Capture the cell that displays the provided text and extract its [X, Y] central coordinate. 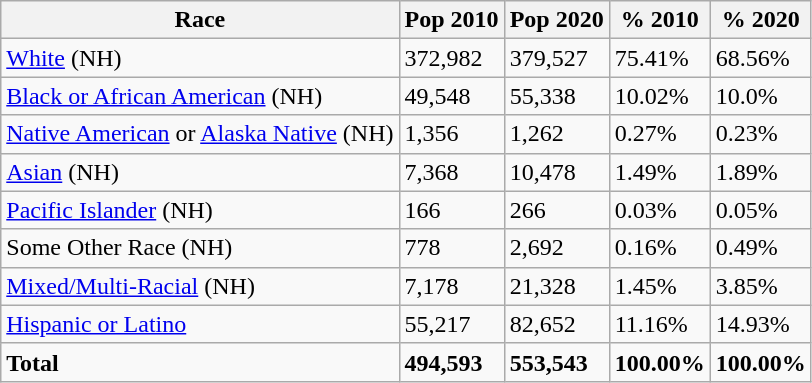
7,368 [452, 172]
494,593 [452, 362]
0.05% [760, 210]
Race [200, 20]
553,543 [556, 362]
372,982 [452, 58]
10.0% [760, 96]
1.45% [660, 286]
11.16% [660, 324]
Hispanic or Latino [200, 324]
Pop 2010 [452, 20]
75.41% [660, 58]
Black or African American (NH) [200, 96]
49,548 [452, 96]
Some Other Race (NH) [200, 248]
14.93% [760, 324]
Mixed/Multi-Racial (NH) [200, 286]
82,652 [556, 324]
2,692 [556, 248]
Pacific Islander (NH) [200, 210]
55,217 [452, 324]
0.03% [660, 210]
Asian (NH) [200, 172]
10.02% [660, 96]
10,478 [556, 172]
379,527 [556, 58]
7,178 [452, 286]
1,356 [452, 134]
1,262 [556, 134]
White (NH) [200, 58]
68.56% [760, 58]
0.27% [660, 134]
3.85% [760, 286]
266 [556, 210]
1.49% [660, 172]
1.89% [760, 172]
166 [452, 210]
0.49% [760, 248]
Native American or Alaska Native (NH) [200, 134]
Total [200, 362]
778 [452, 248]
% 2010 [660, 20]
% 2020 [760, 20]
Pop 2020 [556, 20]
55,338 [556, 96]
0.16% [660, 248]
21,328 [556, 286]
0.23% [760, 134]
